Detect which cell encompasses the target text, then output its (X, Y) center coordinate. 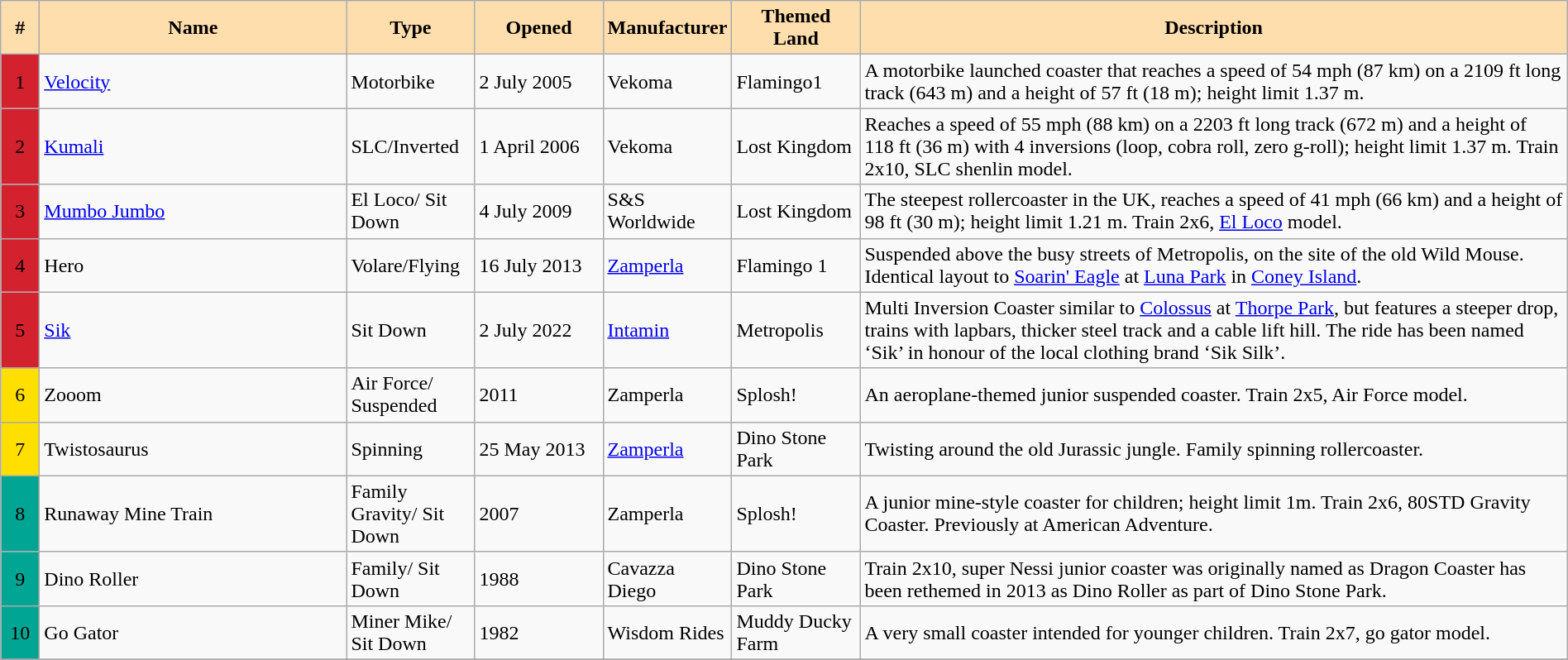
Family/ Sit Down (410, 579)
2 (20, 146)
Manufacturer (667, 28)
Spinning (410, 448)
Kumali (194, 146)
2011 (539, 395)
8 (20, 514)
A very small coaster intended for younger children. Train 2x7, go gator model. (1214, 632)
Air Force/ Suspended (410, 395)
1 (20, 81)
6 (20, 395)
Name (194, 28)
Opened (539, 28)
Twistosaurus (194, 448)
# (20, 28)
Suspended above the busy streets of Metropolis, on the site of the old Wild Mouse. Identical layout to Soarin' Eagle at Luna Park in Coney Island. (1214, 265)
25 May 2013 (539, 448)
Cavazza Diego (667, 579)
Metropolis (796, 330)
2 July 2022 (539, 330)
10 (20, 632)
Sik (194, 330)
16 July 2013 (539, 265)
Go Gator (194, 632)
9 (20, 579)
Velocity (194, 81)
Flamingo 1 (796, 265)
Wisdom Rides (667, 632)
Hero (194, 265)
Description (1214, 28)
1988 (539, 579)
Twisting around the old Jurassic jungle. Family spinning rollercoaster. (1214, 448)
Runaway Mine Train (194, 514)
Family Gravity/ Sit Down (410, 514)
Motorbike (410, 81)
4 July 2009 (539, 212)
5 (20, 330)
Miner Mike/ Sit Down (410, 632)
Muddy Ducky Farm (796, 632)
Themed Land (796, 28)
Zooom (194, 395)
2007 (539, 514)
An aeroplane-themed junior suspended coaster. Train 2x5, Air Force model. (1214, 395)
Mumbo Jumbo (194, 212)
3 (20, 212)
4 (20, 265)
The steepest rollercoaster in the UK, reaches a speed of 41 mph (66 km) and a height of 98 ft (30 m); height limit 1.21 m. Train 2x6, El Loco model. (1214, 212)
7 (20, 448)
Train 2x10, super Nessi junior coaster was originally named as Dragon Coaster has been rethemed in 2013 as Dino Roller as part of Dino Stone Park. (1214, 579)
Type (410, 28)
S&S Worldwide (667, 212)
Sit Down (410, 330)
Flamingo1 (796, 81)
Volare/Flying (410, 265)
1 April 2006 (539, 146)
SLC/Inverted (410, 146)
2 July 2005 (539, 81)
El Loco/ Sit Down (410, 212)
Intamin (667, 330)
1982 (539, 632)
Dino Roller (194, 579)
A junior mine-style coaster for children; height limit 1m. Train 2x6, 80STD Gravity Coaster. Previously at American Adventure. (1214, 514)
